For the text-containing cell, return its midpoint in [X, Y] coordinate format. 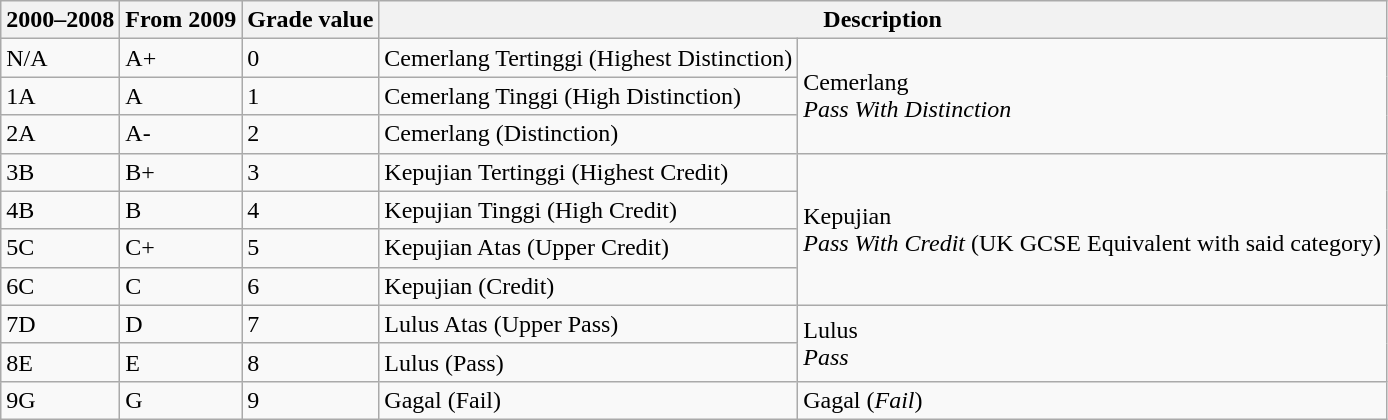
5 [310, 248]
KepujianPass With Credit (UK GCSE Equivalent with said category) [1092, 229]
Lulus Atas (Upper Pass) [588, 324]
Kepujian (Credit) [588, 286]
3 [310, 172]
8 [310, 362]
7D [60, 324]
A+ [181, 58]
G [181, 400]
9G [60, 400]
B+ [181, 172]
Kepujian Tinggi (High Credit) [588, 210]
7 [310, 324]
Lulus (Pass) [588, 362]
C [181, 286]
CemerlangPass With Distinction [1092, 96]
1A [60, 96]
4 [310, 210]
Kepujian Tertinggi (Highest Credit) [588, 172]
9 [310, 400]
A [181, 96]
1 [310, 96]
A- [181, 134]
LulusPass [1092, 343]
6C [60, 286]
Grade value [310, 20]
2 [310, 134]
6 [310, 286]
0 [310, 58]
Cemerlang Tertinggi (Highest Distinction) [588, 58]
C+ [181, 248]
B [181, 210]
2A [60, 134]
N/A [60, 58]
3B [60, 172]
4B [60, 210]
Cemerlang Tinggi (High Distinction) [588, 96]
2000–2008 [60, 20]
From 2009 [181, 20]
5C [60, 248]
Description [883, 20]
E [181, 362]
D [181, 324]
8E [60, 362]
Kepujian Atas (Upper Credit) [588, 248]
Cemerlang (Distinction) [588, 134]
